Find where the given text appears and provide that cell's center as [x, y] coordinate. 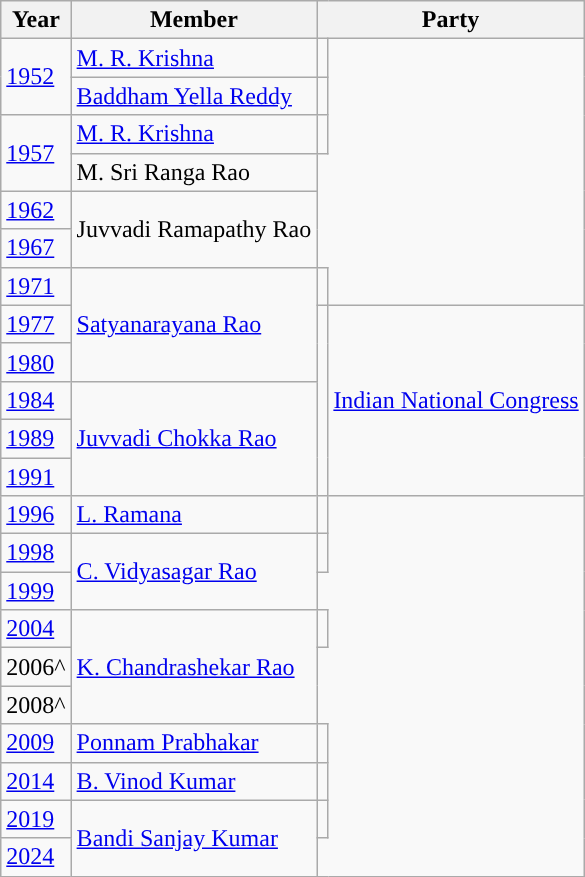
Party [450, 20]
Year [36, 20]
2009 [36, 743]
K. Chandrashekar Rao [194, 667]
2019 [36, 819]
B. Vinod Kumar [194, 781]
Bandi Sanjay Kumar [194, 838]
Juvvadi Chokka Rao [194, 438]
Juvvadi Ramapathy Rao [194, 229]
1962 [36, 210]
1991 [36, 477]
Member [194, 20]
M. Sri Ranga Rao [194, 172]
1999 [36, 591]
1996 [36, 515]
1967 [36, 248]
Satyanarayana Rao [194, 324]
1957 [36, 153]
1952 [36, 77]
2008^ [36, 705]
1971 [36, 286]
1980 [36, 362]
2006^ [36, 667]
1989 [36, 438]
1984 [36, 400]
Indian National Congress [456, 400]
Baddham Yella Reddy [194, 96]
2014 [36, 781]
2024 [36, 857]
2004 [36, 629]
Ponnam Prabhakar [194, 743]
L. Ramana [194, 515]
1977 [36, 324]
C. Vidyasagar Rao [194, 572]
1998 [36, 553]
